Detect which cell encompasses the target text, then output its [X, Y] center coordinate. 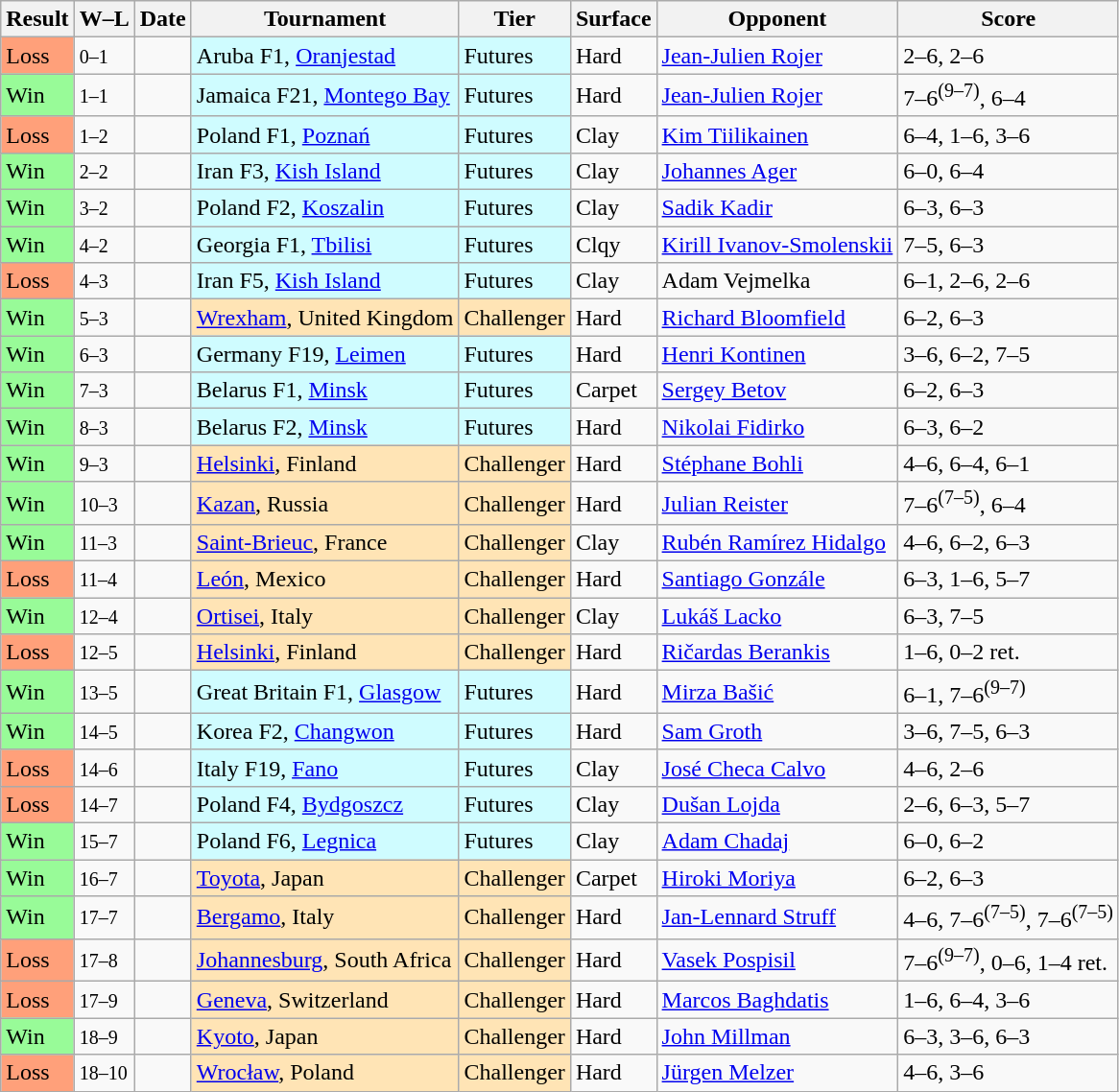
Kim Tiilikainen [777, 134]
17–7 [104, 917]
José Checa Calvo [777, 768]
0–1 [104, 56]
Opponent [777, 19]
Jamaica F21, Montego Bay [324, 96]
5–3 [104, 318]
Score [1009, 19]
W–L [104, 19]
Surface [613, 19]
Poland F2, Koszalin [324, 208]
Julian Reister [777, 503]
Lukáš Lacko [777, 616]
Henri Kontinen [777, 354]
Kyoto, Japan [324, 1036]
6–3, 1–6, 5–7 [1009, 580]
Toyota, Japan [324, 878]
1–6, 0–2 ret. [1009, 653]
Saint-Brieuc, France [324, 543]
Poland F1, Poznań [324, 134]
Iran F3, Kish Island [324, 171]
Kazan, Russia [324, 503]
15–7 [104, 842]
Date [163, 19]
18–10 [104, 1073]
Nikolai Fidirko [777, 427]
17–8 [104, 960]
Jürgen Melzer [777, 1073]
Poland F6, Legnica [324, 842]
6–4, 1–6, 3–6 [1009, 134]
11–4 [104, 580]
6–3 [104, 354]
Stéphane Bohli [777, 463]
6–0, 6–2 [1009, 842]
16–7 [104, 878]
Iran F5, Kish Island [324, 281]
4–6, 6–2, 6–3 [1009, 543]
Sam Groth [777, 731]
Kirill Ivanov-Smolenskii [777, 245]
Aruba F1, Oranjestad [324, 56]
Bergamo, Italy [324, 917]
7–5, 6–3 [1009, 245]
Tournament [324, 19]
Johannes Ager [777, 171]
3–2 [104, 208]
14–7 [104, 805]
Poland F4, Bydgoszcz [324, 805]
Germany F19, Leimen [324, 354]
2–6, 2–6 [1009, 56]
Sadik Kadir [777, 208]
Ričardas Berankis [777, 653]
4–6, 2–6 [1009, 768]
6–1, 7–6(9–7) [1009, 693]
Wrocław, Poland [324, 1073]
6–1, 2–6, 2–6 [1009, 281]
1–1 [104, 96]
6–3, 6–2 [1009, 427]
7–6(9–7), 6–4 [1009, 96]
6–3, 3–6, 6–3 [1009, 1036]
Great Britain F1, Glasgow [324, 693]
León, Mexico [324, 580]
13–5 [104, 693]
3–6, 7–5, 6–3 [1009, 731]
Geneva, Switzerland [324, 1000]
17–9 [104, 1000]
14–5 [104, 731]
Result [37, 19]
6–3, 6–3 [1009, 208]
Santiago Gonzále [777, 580]
4–2 [104, 245]
1–6, 6–4, 3–6 [1009, 1000]
Georgia F1, Tbilisi [324, 245]
6–0, 6–4 [1009, 171]
Richard Bloomfield [777, 318]
Adam Chadaj [777, 842]
8–3 [104, 427]
9–3 [104, 463]
Sergey Betov [777, 391]
Italy F19, Fano [324, 768]
14–6 [104, 768]
Belarus F2, Minsk [324, 427]
2–2 [104, 171]
Korea F2, Changwon [324, 731]
18–9 [104, 1036]
Mirza Bašić [777, 693]
12–5 [104, 653]
Clqy [613, 245]
Dušan Lojda [777, 805]
Adam Vejmelka [777, 281]
7–6(7–5), 6–4 [1009, 503]
6–3, 7–5 [1009, 616]
4–6, 3–6 [1009, 1073]
Tier [514, 19]
Ortisei, Italy [324, 616]
Hiroki Moriya [777, 878]
Marcos Baghdatis [777, 1000]
Jan-Lennard Struff [777, 917]
Vasek Pospisil [777, 960]
Belarus F1, Minsk [324, 391]
4–3 [104, 281]
3–6, 6–2, 7–5 [1009, 354]
Johannesburg, South Africa [324, 960]
11–3 [104, 543]
7–3 [104, 391]
7–6(9–7), 0–6, 1–4 ret. [1009, 960]
12–4 [104, 616]
4–6, 7–6(7–5), 7–6(7–5) [1009, 917]
2–6, 6–3, 5–7 [1009, 805]
1–2 [104, 134]
10–3 [104, 503]
Rubén Ramírez Hidalgo [777, 543]
Wrexham, United Kingdom [324, 318]
John Millman [777, 1036]
4–6, 6–4, 6–1 [1009, 463]
